Provide the [X, Y] coordinate of the cell's center where the given text is located.  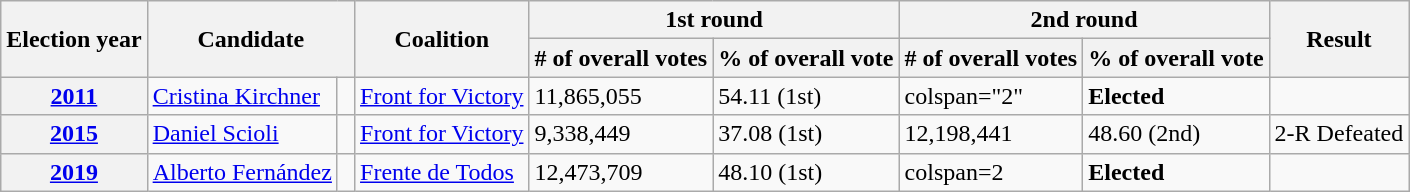
2019 [74, 172]
2-R Defeated [1339, 134]
12,473,709 [621, 172]
Coalition [442, 39]
Election year [74, 39]
48.60 (2nd) [1176, 134]
12,198,441 [991, 134]
1st round [714, 20]
colspan=2 [991, 172]
Daniel Scioli [242, 134]
Frente de Todos [442, 172]
Alberto Fernández [242, 172]
Candidate [250, 39]
54.11 (1st) [806, 96]
48.10 (1st) [806, 172]
2015 [74, 134]
2011 [74, 96]
37.08 (1st) [806, 134]
9,338,449 [621, 134]
11,865,055 [621, 96]
Cristina Kirchner [242, 96]
colspan="2" [991, 96]
2nd round [1084, 20]
Result [1339, 39]
